Determine the (X, Y) coordinate at the center of the cell enclosing the given text.  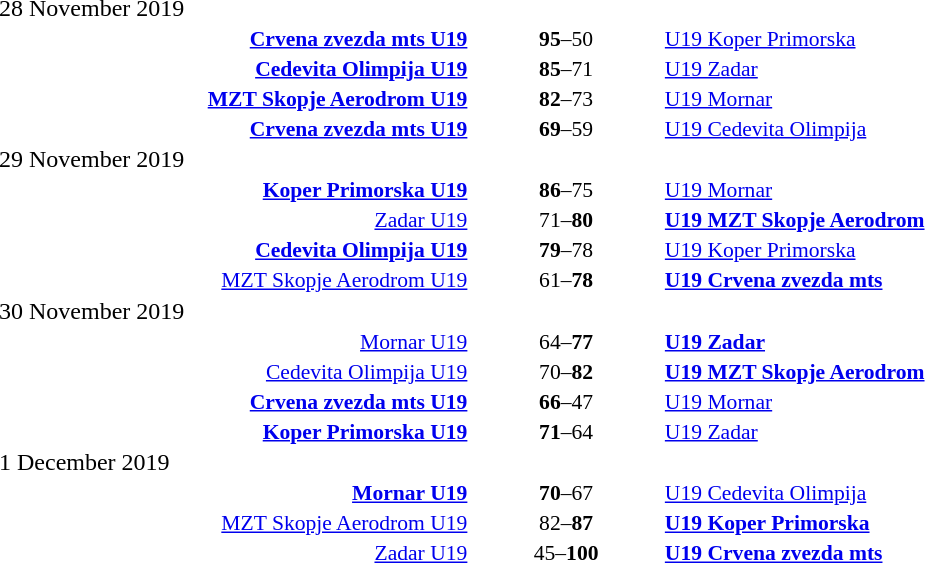
69–59 (566, 128)
86–75 (566, 190)
95–50 (566, 38)
71–64 (566, 432)
66–47 (566, 402)
70–67 (566, 493)
61–78 (566, 280)
82–73 (566, 98)
85–71 (566, 68)
79–78 (566, 250)
70–82 (566, 372)
64–77 (566, 342)
82–87 (566, 523)
71–80 (566, 220)
